Determine the (x, y) coordinate at the center of the cell enclosing the given text.  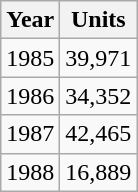
39,971 (98, 58)
1988 (30, 172)
34,352 (98, 96)
1986 (30, 96)
42,465 (98, 134)
1987 (30, 134)
16,889 (98, 172)
Year (30, 20)
Units (98, 20)
1985 (30, 58)
